Return the [x, y] coordinate for the center point of the cell that contains the specified text.  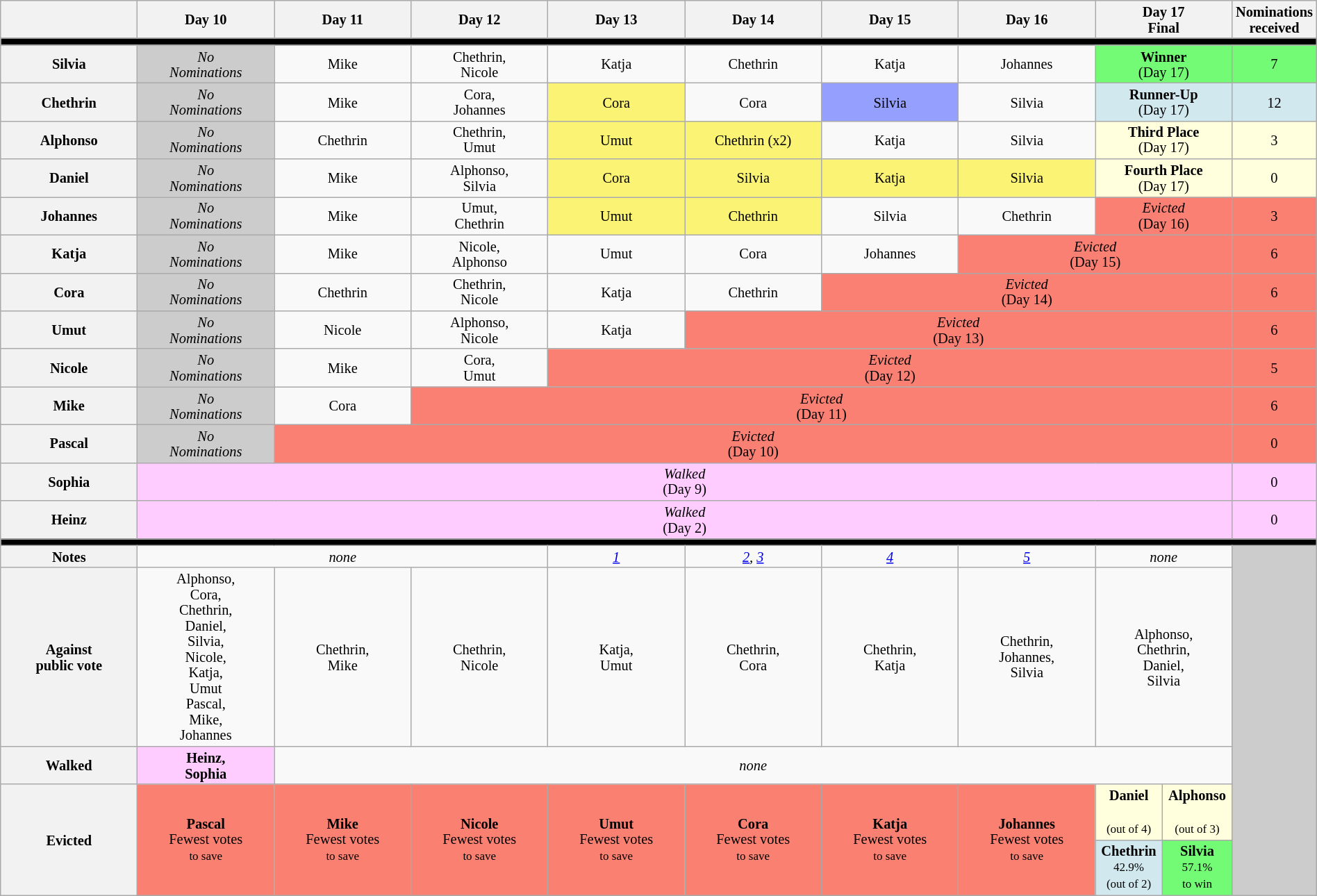
MikeFewest votesto save [343, 840]
Alphonso,Nicole [479, 329]
Againstpublic vote [69, 657]
Pascal [69, 443]
Daniel(out of 4) [1129, 812]
Walked(Day 9) [685, 482]
Day 10 [206, 19]
CoraFewest votesto save [753, 840]
Alphonso(out of 3) [1197, 812]
Chethrin,Cora [753, 657]
Evicted(Day 11) [822, 406]
Chethrin,Umut [479, 140]
KatjaFewest votesto save [891, 840]
1 [617, 556]
Cora,Johannes [479, 101]
Runner-Up(Day 17) [1164, 101]
Chethrin42.9%(out of 2) [1129, 868]
Alphonso,Cora,Chethrin,Daniel,Silvia,Nicole,Katja,UmutPascal,Mike,Johannes [206, 657]
Umut,Chethrin [479, 215]
Walked(Day 2) [685, 520]
Daniel [69, 178]
Day 14 [753, 19]
Evicted(Day 14) [1027, 292]
Alphonso,Chethrin,Daniel,Silvia [1164, 657]
JohannesFewest votesto save [1027, 840]
Sophia [69, 482]
Notes [69, 556]
Silvia57.1%to win [1197, 868]
Nominationsreceived [1275, 19]
Evicted(Day 10) [753, 443]
2, 3 [753, 556]
Chethrin (x2) [753, 140]
Day 11 [343, 19]
Walked [69, 765]
NicoleFewest votesto save [479, 840]
Evicted(Day 13) [959, 329]
Evicted(Day 16) [1164, 215]
Alphonso,Silvia [479, 178]
Heinz,Sophia [206, 765]
7 [1275, 64]
Alphonso [69, 140]
12 [1275, 101]
Heinz [69, 520]
Chethrin,Johannes,Silvia [1027, 657]
Day 17Final [1164, 19]
Fourth Place(Day 17) [1164, 178]
Day 16 [1027, 19]
4 [891, 556]
Cora,Umut [479, 368]
Day 12 [479, 19]
Evicted(Day 12) [891, 368]
PascalFewest votesto save [206, 840]
Evicted [69, 840]
Nicole,Alphonso [479, 254]
Chethrin,Katja [891, 657]
Evicted(Day 15) [1095, 254]
Day 13 [617, 19]
Chethrin,Mike [343, 657]
Winner(Day 17) [1164, 64]
UmutFewest votesto save [617, 840]
Third Place(Day 17) [1164, 140]
Katja,Umut [617, 657]
Day 15 [891, 19]
